From the cell containing the given text, extract its center point as (x, y) coordinate. 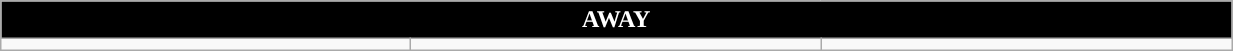
AWAY (616, 20)
